Search for the cell housing the specified text and yield its (X, Y) center coordinate. 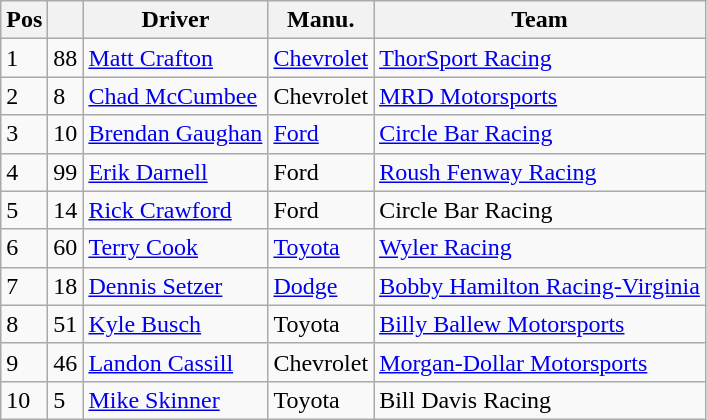
Rick Crawford (176, 210)
6 (24, 248)
Terry Cook (176, 248)
14 (66, 210)
Driver (176, 20)
7 (24, 286)
88 (66, 58)
Morgan-Dollar Motorsports (540, 362)
Billy Ballew Motorsports (540, 324)
18 (66, 286)
Bobby Hamilton Racing-Virginia (540, 286)
Pos (24, 20)
Roush Fenway Racing (540, 172)
Team (540, 20)
Brendan Gaughan (176, 134)
Chad McCumbee (176, 96)
Bill Davis Racing (540, 400)
99 (66, 172)
Wyler Racing (540, 248)
ThorSport Racing (540, 58)
9 (24, 362)
Matt Crafton (176, 58)
3 (24, 134)
Landon Cassill (176, 362)
60 (66, 248)
MRD Motorsports (540, 96)
Manu. (321, 20)
1 (24, 58)
Kyle Busch (176, 324)
Erik Darnell (176, 172)
2 (24, 96)
51 (66, 324)
4 (24, 172)
46 (66, 362)
Mike Skinner (176, 400)
Dennis Setzer (176, 286)
Dodge (321, 286)
